Scan for the cell matching the given text and deliver its [X, Y] coordinate at center. 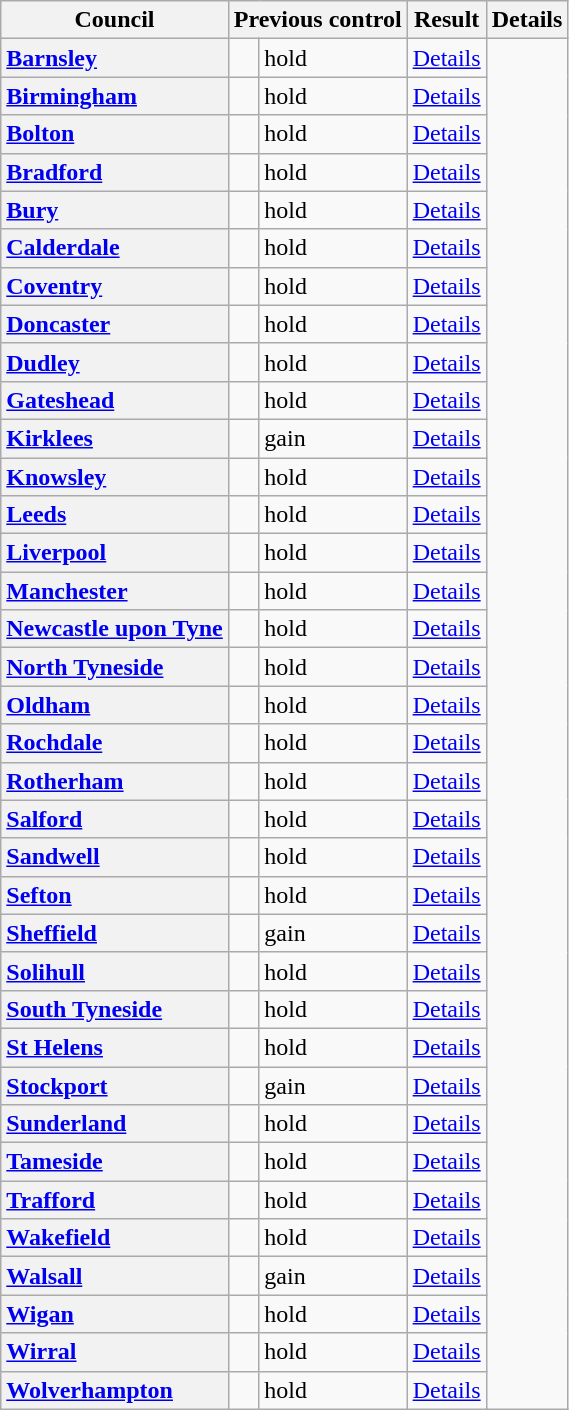
Rotherham [115, 781]
Sandwell [115, 857]
Birmingham [115, 96]
Kirklees [115, 438]
Liverpool [115, 553]
South Tyneside [115, 1009]
Barnsley [115, 58]
St Helens [115, 1047]
Coventry [115, 286]
Wigan [115, 1314]
Oldham [115, 705]
Council [115, 20]
Solihull [115, 971]
Knowsley [115, 477]
Walsall [115, 1276]
Sefton [115, 895]
Bradford [115, 172]
North Tyneside [115, 667]
Newcastle upon Tyne [115, 629]
Previous control [318, 20]
Wolverhampton [115, 1390]
Bolton [115, 134]
Wakefield [115, 1238]
Manchester [115, 591]
Rochdale [115, 743]
Sheffield [115, 933]
Result [446, 20]
Sunderland [115, 1124]
Salford [115, 819]
Doncaster [115, 324]
Tameside [115, 1162]
Calderdale [115, 248]
Trafford [115, 1200]
Stockport [115, 1085]
Bury [115, 210]
Leeds [115, 515]
Wirral [115, 1352]
Gateshead [115, 400]
Dudley [115, 362]
